Output the (X, Y) coordinate of the center of the cell containing the given text.  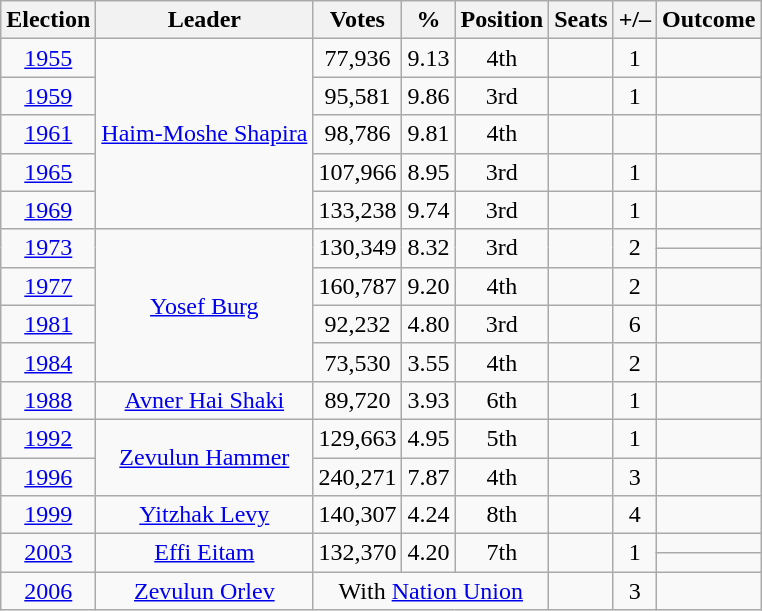
95,581 (358, 96)
6 (634, 324)
4 (634, 515)
129,663 (358, 438)
73,530 (358, 362)
2006 (48, 591)
98,786 (358, 134)
Zevulun Orlev (204, 591)
Yosef Burg (204, 305)
107,966 (358, 172)
Zevulun Hammer (204, 457)
8.32 (428, 248)
1977 (48, 286)
3.93 (428, 400)
240,271 (358, 477)
Votes (358, 20)
160,787 (358, 286)
5th (502, 438)
4.80 (428, 324)
2003 (48, 553)
7.87 (428, 477)
1965 (48, 172)
1969 (48, 210)
Avner Hai Shaki (204, 400)
Haim-Moshe Shapira (204, 134)
Effi Eitam (204, 553)
1973 (48, 248)
1955 (48, 58)
9.86 (428, 96)
1984 (48, 362)
1961 (48, 134)
140,307 (358, 515)
92,232 (358, 324)
7th (502, 553)
9.13 (428, 58)
1996 (48, 477)
1992 (48, 438)
3.55 (428, 362)
Seats (581, 20)
9.81 (428, 134)
133,238 (358, 210)
+/– (634, 20)
4.95 (428, 438)
9.74 (428, 210)
8.95 (428, 172)
6th (502, 400)
1981 (48, 324)
130,349 (358, 248)
8th (502, 515)
Position (502, 20)
4.24 (428, 515)
With Nation Union (431, 591)
Yitzhak Levy (204, 515)
1959 (48, 96)
Election (48, 20)
Outcome (709, 20)
1999 (48, 515)
Leader (204, 20)
% (428, 20)
89,720 (358, 400)
1988 (48, 400)
4.20 (428, 553)
9.20 (428, 286)
77,936 (358, 58)
132,370 (358, 553)
